From the cell containing the given text, extract its center point as (X, Y) coordinate. 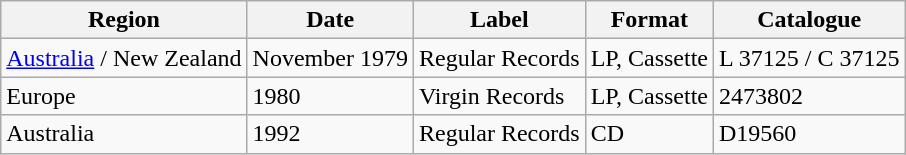
Australia (124, 134)
L 37125 / C 37125 (810, 58)
2473802 (810, 96)
1980 (330, 96)
Australia / New Zealand (124, 58)
Catalogue (810, 20)
Europe (124, 96)
November 1979 (330, 58)
Label (499, 20)
Date (330, 20)
D19560 (810, 134)
Region (124, 20)
Virgin Records (499, 96)
CD (649, 134)
1992 (330, 134)
Format (649, 20)
